Identify which cell holds the provided text, then report its (X, Y) central coordinate. 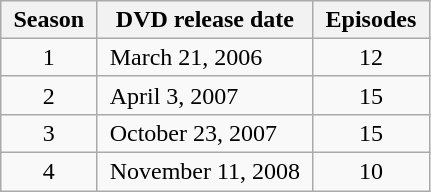
April 3, 2007 (205, 95)
4 (49, 171)
November 11, 2008 (205, 171)
March 21, 2006 (205, 57)
1 (49, 57)
October 23, 2007 (205, 133)
2 (49, 95)
3 (49, 133)
DVD release date (205, 20)
Episodes (371, 20)
10 (371, 171)
Season (49, 20)
12 (371, 57)
